Output the (X, Y) coordinate of the center of the cell containing the given text.  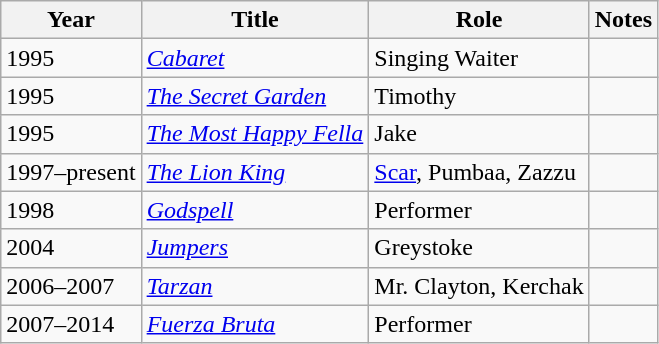
Singing Waiter (479, 58)
Cabaret (255, 58)
2006–2007 (71, 286)
1997–present (71, 172)
Scar, Pumbaa, Zazzu (479, 172)
Notes (623, 20)
Fuerza Bruta (255, 324)
2004 (71, 248)
Title (255, 20)
Tarzan (255, 286)
Godspell (255, 210)
Timothy (479, 96)
2007–2014 (71, 324)
The Secret Garden (255, 96)
Jumpers (255, 248)
Jake (479, 134)
Role (479, 20)
Year (71, 20)
Greystoke (479, 248)
1998 (71, 210)
The Lion King (255, 172)
Mr. Clayton, Kerchak (479, 286)
The Most Happy Fella (255, 134)
